Determine the [X, Y] coordinate at the center of the cell enclosing the given text.  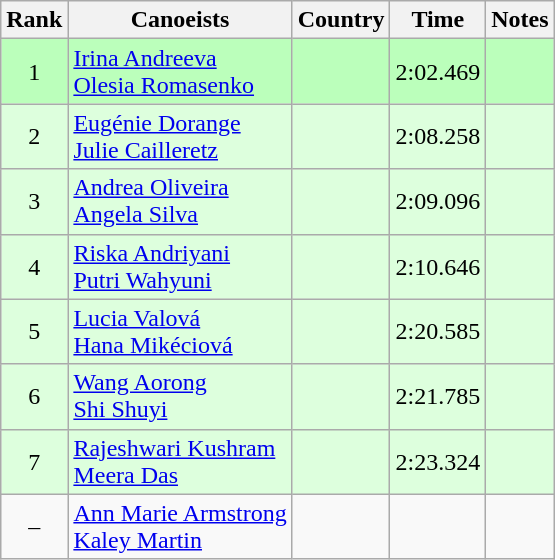
2:08.258 [438, 136]
2:10.646 [438, 266]
7 [34, 462]
Lucia ValováHana Mikéciová [180, 332]
– [34, 526]
3 [34, 202]
Riska AndriyaniPutri Wahyuni [180, 266]
Ann Marie ArmstrongKaley Martin [180, 526]
2:23.324 [438, 462]
1 [34, 72]
2:09.096 [438, 202]
6 [34, 396]
Rank [34, 20]
Irina AndreevaOlesia Romasenko [180, 72]
Andrea OliveiraAngela Silva [180, 202]
5 [34, 332]
2:21.785 [438, 396]
Time [438, 20]
2 [34, 136]
2:02.469 [438, 72]
4 [34, 266]
2:20.585 [438, 332]
Eugénie DorangeJulie Cailleretz [180, 136]
Wang AorongShi Shuyi [180, 396]
Canoeists [180, 20]
Rajeshwari KushramMeera Das [180, 462]
Country [341, 20]
Notes [520, 20]
